Return the (X, Y) coordinate for the center point of the cell that contains the specified text.  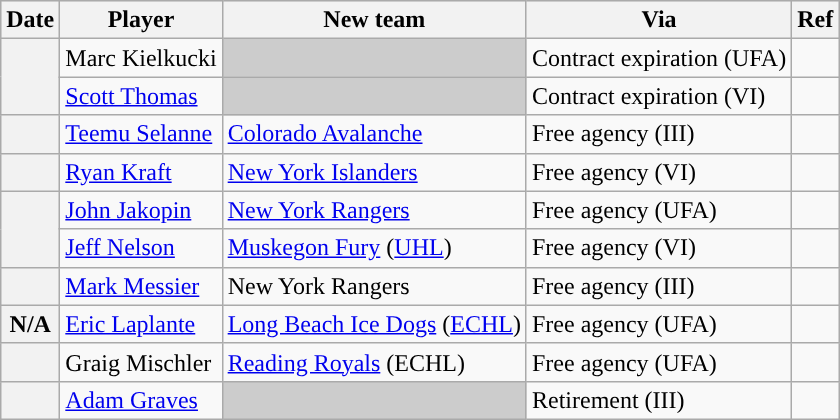
Ryan Kraft (141, 172)
Contract expiration (UFA) (658, 58)
Teemu Selanne (141, 134)
New York Islanders (374, 172)
Player (141, 20)
Jeff Nelson (141, 248)
Colorado Avalanche (374, 134)
Via (658, 20)
Marc Kielkucki (141, 58)
Adam Graves (141, 400)
Retirement (III) (658, 400)
Contract expiration (VI) (658, 96)
Long Beach Ice Dogs (ECHL) (374, 324)
Date (30, 20)
Reading Royals (ECHL) (374, 362)
John Jakopin (141, 210)
Scott Thomas (141, 96)
Mark Messier (141, 286)
Eric Laplante (141, 324)
Muskegon Fury (UHL) (374, 248)
N/A (30, 324)
Graig Mischler (141, 362)
New team (374, 20)
Ref (816, 20)
